Determine the [X, Y] coordinate at the center of the cell enclosing the given text.  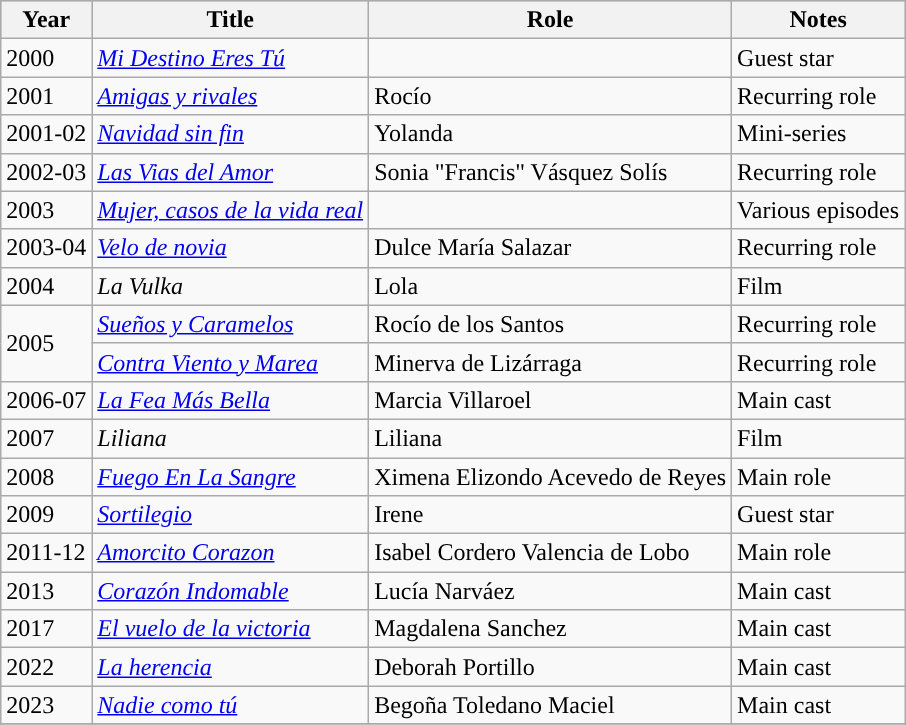
El vuelo de la victoria [230, 629]
Fuego En La Sangre [230, 477]
La Fea Más Bella [230, 400]
Mini-series [818, 134]
Magdalena Sanchez [550, 629]
2011-12 [46, 553]
2000 [46, 58]
Lucía Narváez [550, 591]
2022 [46, 667]
2001-02 [46, 134]
Minerva de Lizárraga [550, 362]
Year [46, 20]
Sortilegio [230, 515]
Title [230, 20]
Sonia "Francis" Vásquez Solís [550, 172]
Ximena Elizondo Acevedo de Reyes [550, 477]
Isabel Cordero Valencia de Lobo [550, 553]
Yolanda [550, 134]
2002-03 [46, 172]
Notes [818, 20]
2006-07 [46, 400]
Lola [550, 286]
Marcia Villaroel [550, 400]
Role [550, 20]
Mujer, casos de la vida real [230, 210]
Mi Destino Eres Tú [230, 58]
2005 [46, 343]
2009 [46, 515]
Amorcito Corazon [230, 553]
Rocío [550, 96]
2007 [46, 438]
2008 [46, 477]
Navidad sin fin [230, 134]
2013 [46, 591]
Las Vias del Amor [230, 172]
Velo de novia [230, 248]
Various episodes [818, 210]
2003 [46, 210]
Corazón Indomable [230, 591]
La Vulka [230, 286]
Irene [550, 515]
2023 [46, 705]
Rocío de los Santos [550, 324]
La herencia [230, 667]
Deborah Portillo [550, 667]
Contra Viento y Marea [230, 362]
2017 [46, 629]
Nadie como tú [230, 705]
2003-04 [46, 248]
Sueños y Caramelos [230, 324]
Dulce María Salazar [550, 248]
Begoña Toledano Maciel [550, 705]
Amigas y rivales [230, 96]
2001 [46, 96]
2004 [46, 286]
